Output the (x, y) coordinate of the center of the cell containing the given text.  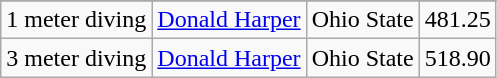
481.25 (458, 20)
3 meter diving (76, 58)
518.90 (458, 58)
1 meter diving (76, 20)
